Extract the (x, y) coordinate from the center of the cell holding the provided text.  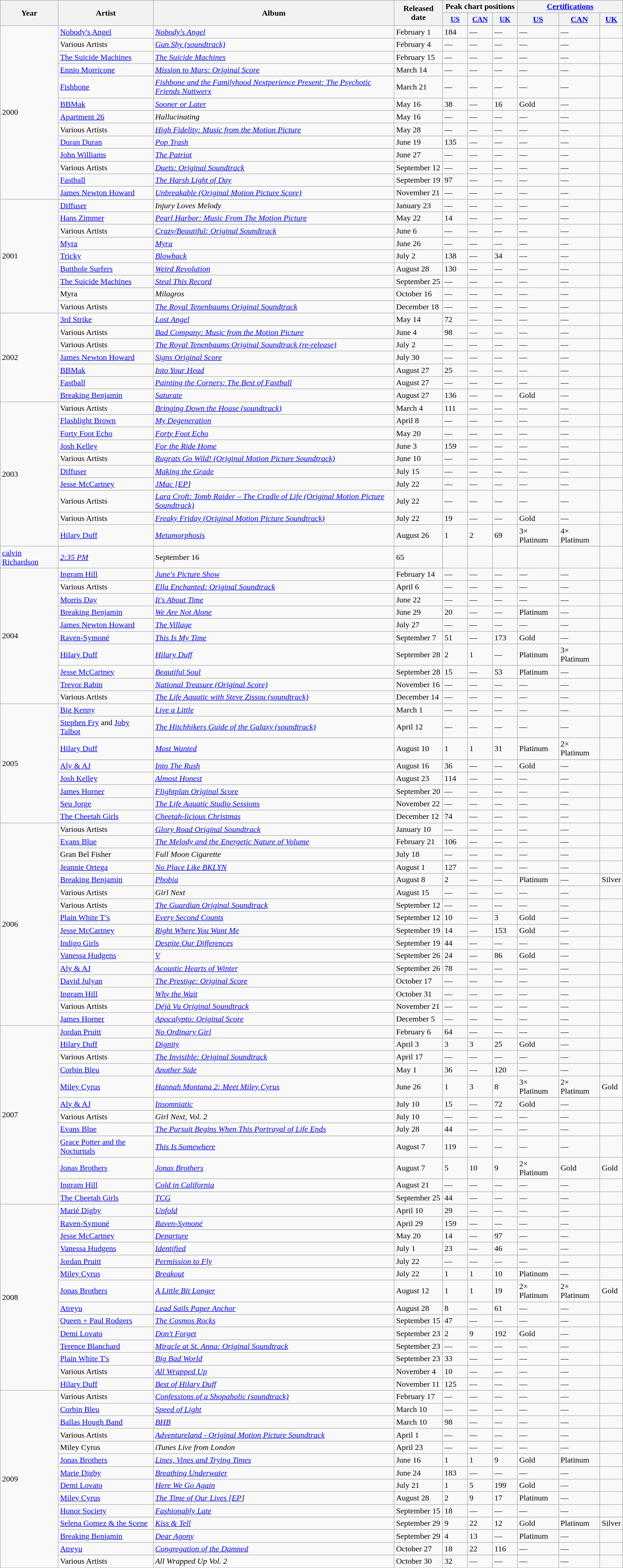
192 (505, 1333)
John Williams (106, 155)
It's About Time (274, 600)
April 10 (419, 1210)
March 21 (419, 87)
Bringing Down the House (soundtrack) (274, 408)
November 16 (419, 685)
Metamorphosis (274, 536)
Big Kenny (106, 710)
Marie Digby (106, 1473)
February 15 (419, 57)
Milagros (274, 294)
Acoustic Hearts of Winter (274, 968)
Fashionably Late (274, 1511)
Breathing Underwater (274, 1473)
April 23 (419, 1447)
Almost Honest (274, 778)
Trevor Rabin (106, 685)
2004 (29, 636)
125 (455, 1384)
June's Picture Show (274, 574)
Indigo Girls (106, 943)
Sooner or Later (274, 104)
69 (505, 536)
Making the Grade (274, 471)
120 (505, 1070)
114 (455, 778)
Steal This Record (274, 281)
Lines, Vines and Trying Times (274, 1460)
February 6 (419, 1031)
Unbreakable (Original Motion Picture Score) (274, 193)
Duran Duran (106, 142)
16 (505, 104)
Ennio Morricone (106, 70)
Saturate (274, 395)
June 29 (419, 612)
78 (455, 968)
July 27 (419, 625)
Morris Day (106, 600)
Lost Angel (274, 319)
2008 (29, 1297)
Apocalypto: Original Score (274, 1019)
June 16 (419, 1460)
127 (455, 867)
The Village (274, 625)
38 (455, 104)
Congregation of the Damned (274, 1549)
Déjà Vu Original Soundtrack (274, 1006)
Best of Hilary Duff (274, 1384)
74 (455, 816)
Injury Loves Melody (274, 206)
Weird Revolution (274, 269)
June 24 (419, 1473)
Most Wanted (274, 748)
Plain White T's (106, 1359)
12 (505, 1523)
November 4 (419, 1371)
2006 (29, 924)
Another Side (274, 1070)
Glory Road Original Soundtrack (274, 829)
Bad Company: Music from the Motion Picture (274, 332)
August 1 (419, 867)
The Time of Our Lives [EP] (274, 1498)
Hannah Montana 2: Meet Miley Cyrus (274, 1087)
Insomniatic (274, 1104)
Butthole Surfers (106, 269)
Terence Blanchard (106, 1346)
17 (505, 1498)
Live a Little (274, 710)
2002 (29, 357)
May 1 (419, 1070)
Freaky Friday (Original Motion Picture Soundtrack) (274, 518)
Album (274, 13)
January 23 (419, 206)
November 22 (419, 804)
October 30 (419, 1561)
February 14 (419, 574)
153 (505, 930)
2003 (29, 474)
Cold in California (274, 1185)
2005 (29, 763)
Fishbone (106, 87)
April 6 (419, 587)
Hans Zimmer (106, 218)
Rugrats Go Wild! (Original Motion Picture Soundtrack) (274, 459)
Apartment 26 (106, 117)
33 (455, 1359)
31 (505, 748)
BHB (274, 1422)
No Place Like BKLYN (274, 867)
199 (505, 1486)
32 (455, 1561)
July 28 (419, 1129)
Girl Next (274, 892)
March 4 (419, 408)
Gun Shy (soundtrack) (274, 45)
2007 (29, 1115)
116 (505, 1549)
Unfold (274, 1210)
Signs Original Score (274, 357)
October 16 (419, 294)
Queen + Paul Rodgers (106, 1321)
Cheetah-licious Christmas (274, 816)
My Degeneration (274, 421)
Big Bad World (274, 1359)
Lara Croft: Tomb Raider – The Cradle of Life (Original Motion Picture Soundtrack) (274, 501)
The Royal Tenenbaums Original Soundtrack (re-release) (274, 345)
calvin Richardson (29, 557)
Peak chart positions (480, 7)
Despite Our Differences (274, 943)
Every Second Counts (274, 918)
Don't Forget (274, 1333)
November 11 (419, 1384)
Into The Rush (274, 766)
183 (455, 1473)
20 (455, 612)
The Cosmos Rocks (274, 1321)
June 27 (419, 155)
Adventureland - Original Motion Picture Soundtrack (274, 1435)
The Life Aquatic Studio Sessions (274, 804)
The Patriot (274, 155)
3rd Strike (106, 319)
May 14 (419, 319)
Mission to Mars: Original Score (274, 70)
June 19 (419, 142)
January 10 (419, 829)
Phobia (274, 880)
The Invisible: Original Soundtrack (274, 1057)
National Treasure (Original Score) (274, 685)
No Ordinary Girl (274, 1031)
136 (455, 395)
July 15 (419, 471)
The Life Aquatic with Steve Zissou (soundtrack) (274, 697)
Grace Potter and the Nocturnals (106, 1146)
23 (455, 1248)
29 (455, 1210)
Duets: Original Soundtrack (274, 167)
July 18 (419, 855)
August 16 (419, 766)
December 18 (419, 307)
High Fidelity: Music from the Motion Picture (274, 129)
April 12 (419, 727)
Year (29, 13)
Identified (274, 1248)
July 1 (419, 1248)
Here We Go Again (274, 1486)
Why the Wait (274, 994)
2000 (29, 112)
iTunes Live from London (274, 1447)
Dear Agony (274, 1536)
December 12 (419, 816)
Jeannie Ortega (106, 867)
Lead Sails Paper Anchor (274, 1308)
September 7 (419, 638)
4 (455, 1536)
Right Where You Want Me (274, 930)
A Little Bit Longer (274, 1291)
Certifications (570, 7)
May 28 (419, 129)
March 1 (419, 710)
October 17 (419, 981)
106 (455, 842)
The Royal Tenenbaums Original Soundtrack (274, 307)
138 (455, 256)
173 (505, 638)
August 12 (419, 1291)
34 (505, 256)
Selena Gomez & the Scene (106, 1523)
August 8 (419, 880)
September 16 (274, 557)
Flightplan Original Score (274, 791)
Released date (419, 13)
2001 (29, 256)
June 3 (419, 446)
May 22 (419, 218)
119 (455, 1146)
August 15 (419, 892)
April 17 (419, 1057)
The Pursuit Begins When This Portrayal of Life Ends (274, 1129)
For the Ride Home (274, 446)
Crazy/Beautiful: Original Soundtrack (274, 231)
Artist (106, 13)
October 31 (419, 994)
December 14 (419, 697)
Departure (274, 1236)
Pop Trash (274, 142)
Beautiful Soul (274, 672)
This Is My Time (274, 638)
Dignity (274, 1044)
JMac [EP] (274, 484)
46 (505, 1248)
Tricky (106, 256)
June 22 (419, 600)
Fishbone and the Familyhood Nextperience Present: The Psychotic Friends Nuttwerx (274, 87)
Miracle at St. Anna: Original Soundtrack (274, 1346)
We Are Not Alone (274, 612)
The Hitchhikers Guide of the Galaxy (soundtrack) (274, 727)
April 29 (419, 1223)
August 23 (419, 778)
The Harsh Light of Day (274, 180)
130 (455, 269)
2009 (29, 1479)
13 (480, 1536)
Ella Enchanted: Original Soundtrack (274, 587)
June 6 (419, 231)
4× Platinum (579, 536)
51 (455, 638)
April 1 (419, 1435)
December 5 (419, 1019)
Honor Society (106, 1511)
Painting the Corners: The Best of Fastball (274, 383)
February 17 (419, 1397)
February 21 (419, 842)
October 27 (419, 1549)
64 (455, 1031)
Girl Next, Vol. 2 (274, 1117)
David Julyan (106, 981)
Stephen Fry and Joby Talbot (106, 727)
Plain White T’s (106, 918)
June 10 (419, 459)
Permission to Fly (274, 1261)
This Is Somewhere (274, 1146)
All Wrapped Up Vol. 2 (274, 1561)
Gran Bel Fisher (106, 855)
86 (505, 956)
The Melody and the Energetic Nature of Volume (274, 842)
24 (455, 956)
Full Moon Cigarette (274, 855)
The Prestige: Original Score (274, 981)
2:35 PM (106, 557)
Marié Digby (106, 1210)
Seu Jorge (106, 804)
Confessions of a Shopaholic (soundtrack) (274, 1397)
February 4 (419, 45)
Kiss & Tell (274, 1523)
April 3 (419, 1044)
February 1 (419, 32)
Speed of Light (274, 1409)
V (274, 956)
August 10 (419, 748)
Into Your Head (274, 370)
Blowback (274, 256)
July 30 (419, 357)
Hallucinating (274, 117)
Flashlight Brown (106, 421)
65 (419, 557)
All Wrapped Up (274, 1371)
Pearl Harbor: Music From The Motion Picture (274, 218)
184 (455, 32)
135 (455, 142)
Breakout (274, 1274)
Ballas Hough Band (106, 1422)
June 4 (419, 332)
The Guardian Original Soundtrack (274, 905)
September 20 (419, 791)
53 (505, 672)
March 14 (419, 70)
April 8 (419, 421)
August 26 (419, 536)
111 (455, 408)
August 21 (419, 1185)
TCG (274, 1198)
July 21 (419, 1486)
61 (505, 1308)
47 (455, 1321)
